Pinpoint the cell where the given text exists, returning its [X, Y] midpoint coordinate. 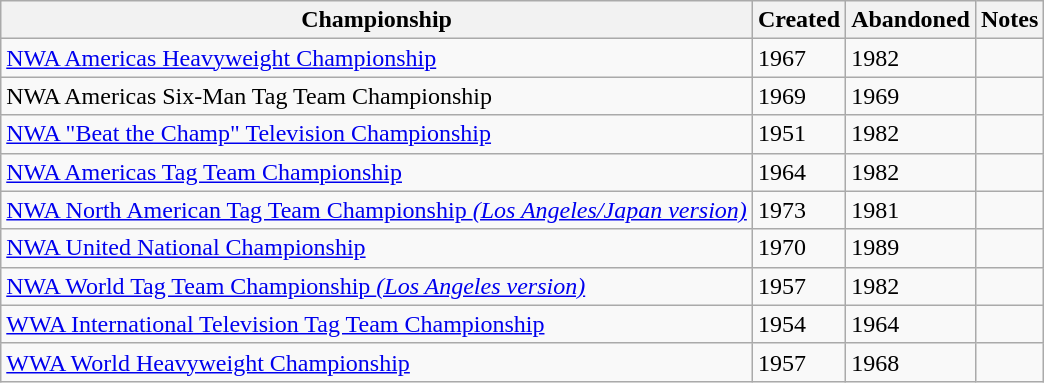
Championship [377, 20]
1970 [798, 248]
NWA Americas Six-Man Tag Team Championship [377, 96]
WWA International Television Tag Team Championship [377, 324]
NWA United National Championship [377, 248]
1968 [911, 362]
1989 [911, 248]
Notes [1009, 20]
NWA World Tag Team Championship (Los Angeles version) [377, 286]
NWA North American Tag Team Championship (Los Angeles/Japan version) [377, 210]
1954 [798, 324]
NWA Americas Tag Team Championship [377, 172]
1973 [798, 210]
WWA World Heavyweight Championship [377, 362]
Created [798, 20]
Abandoned [911, 20]
NWA "Beat the Champ" Television Championship [377, 134]
NWA Americas Heavyweight Championship [377, 58]
1951 [798, 134]
1967 [798, 58]
1981 [911, 210]
